Provide the (X, Y) coordinate of the cell's center where the given text is located.  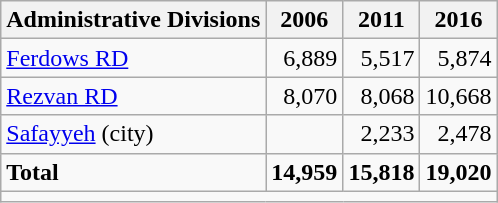
2011 (382, 20)
Ferdows RD (134, 58)
Safayyeh (city) (134, 134)
8,070 (304, 96)
Administrative Divisions (134, 20)
6,889 (304, 58)
8,068 (382, 96)
5,517 (382, 58)
2016 (458, 20)
15,818 (382, 172)
2,478 (458, 134)
Total (134, 172)
5,874 (458, 58)
2,233 (382, 134)
14,959 (304, 172)
10,668 (458, 96)
Rezvan RD (134, 96)
19,020 (458, 172)
2006 (304, 20)
